Capture the cell that displays the provided text and extract its [X, Y] central coordinate. 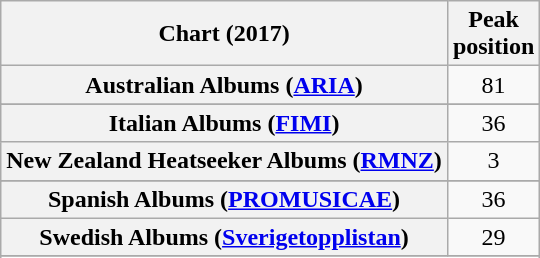
Chart (2017) [224, 34]
New Zealand Heatseeker Albums (RMNZ) [224, 161]
Italian Albums (FIMI) [224, 123]
Swedish Albums (Sverigetopplistan) [224, 237]
3 [493, 161]
Australian Albums (ARIA) [224, 85]
81 [493, 85]
Spanish Albums (PROMUSICAE) [224, 199]
Peak position [493, 34]
29 [493, 237]
